Detect which cell encompasses the target text, then output its [X, Y] center coordinate. 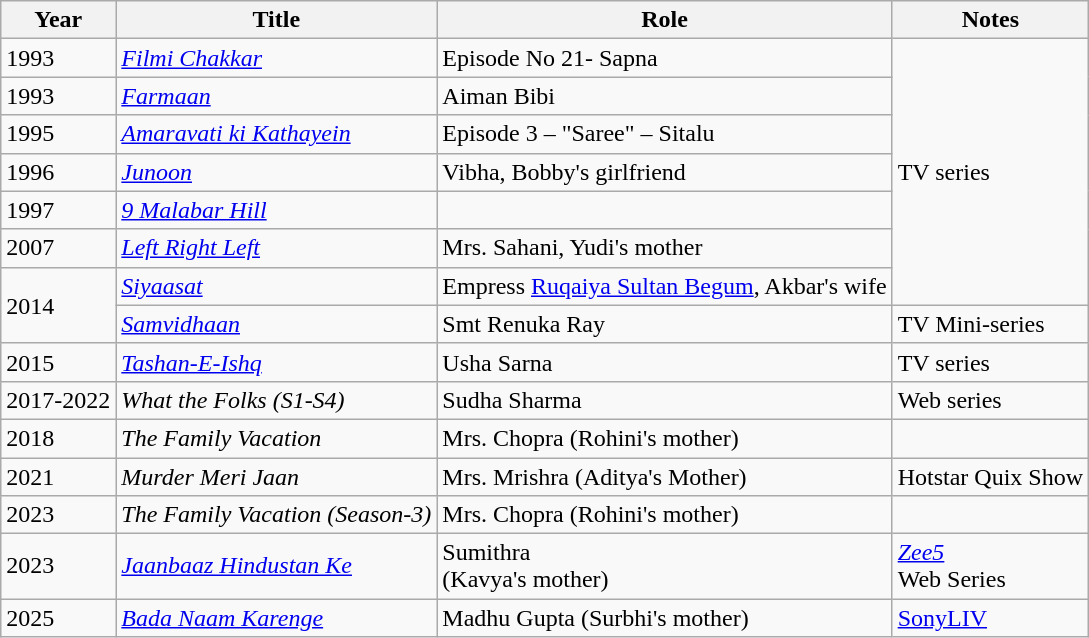
2015 [58, 362]
9 Malabar Hill [276, 210]
Year [58, 20]
2018 [58, 438]
Zee5Web Series [990, 566]
Filmi Chakkar [276, 58]
Madhu Gupta (Surbhi's mother) [664, 618]
Murder Meri Jaan [276, 477]
Amaravati ki Kathayein [276, 134]
Bada Naam Karenge [276, 618]
Sumithra(Kavya's mother) [664, 566]
Title [276, 20]
1997 [58, 210]
Mrs. Mrishra (Aditya's Mother) [664, 477]
Smt Renuka Ray [664, 324]
1996 [58, 172]
1995 [58, 134]
Usha Sarna [664, 362]
Mrs. Sahani, Yudi's mother [664, 248]
2017-2022 [58, 400]
What the Folks (S1-S4) [276, 400]
Samvidhaan [276, 324]
2007 [58, 248]
Role [664, 20]
2025 [58, 618]
Farmaan [276, 96]
The Family Vacation (Season-3) [276, 515]
Vibha, Bobby's girlfriend [664, 172]
Notes [990, 20]
Siyaasat [276, 286]
Hotstar Quix Show [990, 477]
Sudha Sharma [664, 400]
Empress Ruqaiya Sultan Begum, Akbar's wife [664, 286]
2014 [58, 305]
Junoon [276, 172]
Jaanbaaz Hindustan Ke [276, 566]
Web series [990, 400]
Aiman Bibi [664, 96]
Tashan-E-Ishq [276, 362]
SonyLIV [990, 618]
TV Mini-series [990, 324]
The Family Vacation [276, 438]
Episode 3 – "Saree" – Sitalu [664, 134]
2021 [58, 477]
Episode No 21- Sapna [664, 58]
Left Right Left [276, 248]
